Extract the [X, Y] coordinate from the center of the cell holding the provided text.  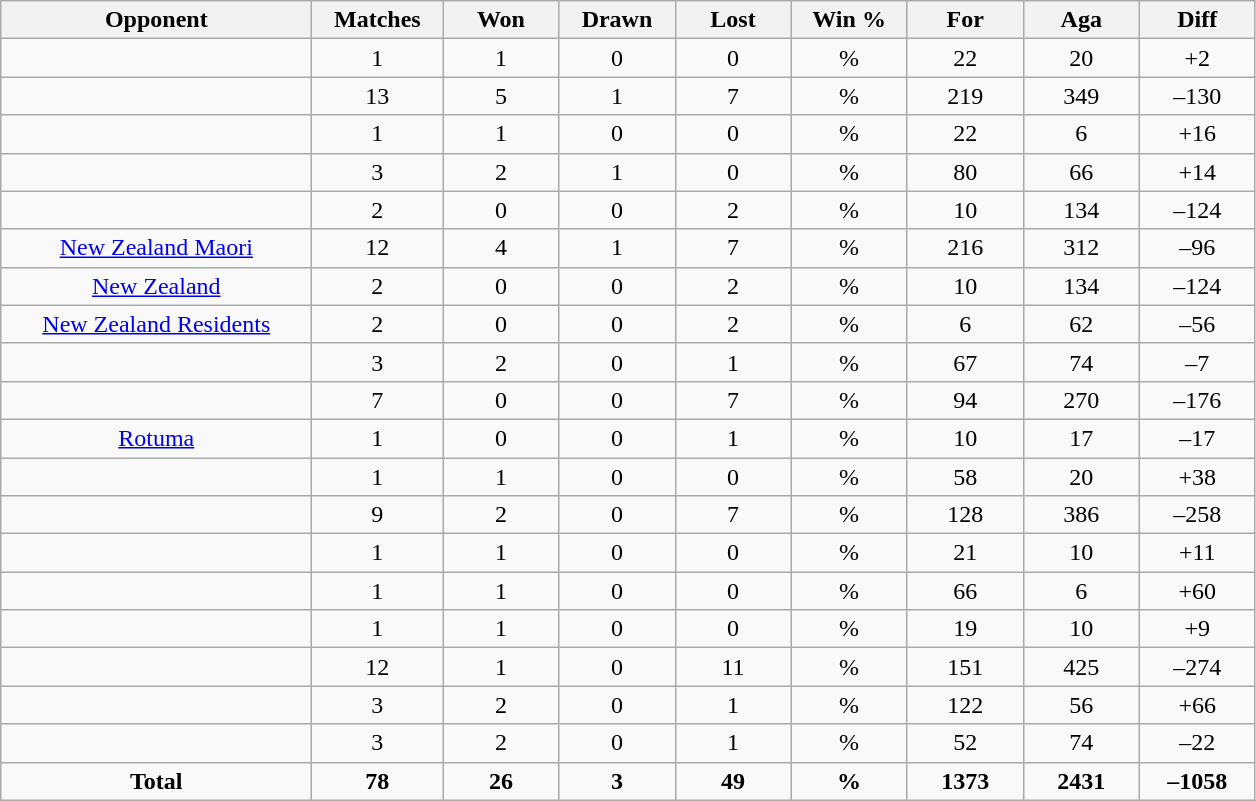
2431 [1081, 781]
+66 [1197, 705]
New Zealand [156, 286]
+60 [1197, 591]
Diff [1197, 20]
+38 [1197, 477]
52 [965, 743]
219 [965, 96]
80 [965, 172]
216 [965, 248]
+9 [1197, 629]
–258 [1197, 515]
–56 [1197, 324]
Aga [1081, 20]
5 [501, 96]
Win % [849, 20]
–130 [1197, 96]
Lost [733, 20]
–96 [1197, 248]
56 [1081, 705]
270 [1081, 400]
New Zealand Residents [156, 324]
–17 [1197, 438]
62 [1081, 324]
151 [965, 667]
Opponent [156, 20]
9 [378, 515]
19 [965, 629]
49 [733, 781]
11 [733, 667]
–22 [1197, 743]
Drawn [617, 20]
128 [965, 515]
–1058 [1197, 781]
349 [1081, 96]
58 [965, 477]
312 [1081, 248]
+16 [1197, 134]
21 [965, 553]
–176 [1197, 400]
386 [1081, 515]
+2 [1197, 58]
Matches [378, 20]
Won [501, 20]
122 [965, 705]
Total [156, 781]
+14 [1197, 172]
17 [1081, 438]
78 [378, 781]
+11 [1197, 553]
26 [501, 781]
New Zealand Maori [156, 248]
4 [501, 248]
67 [965, 362]
94 [965, 400]
13 [378, 96]
1373 [965, 781]
425 [1081, 667]
–274 [1197, 667]
Rotuma [156, 438]
–7 [1197, 362]
For [965, 20]
